Search for the cell housing the specified text and yield its [x, y] center coordinate. 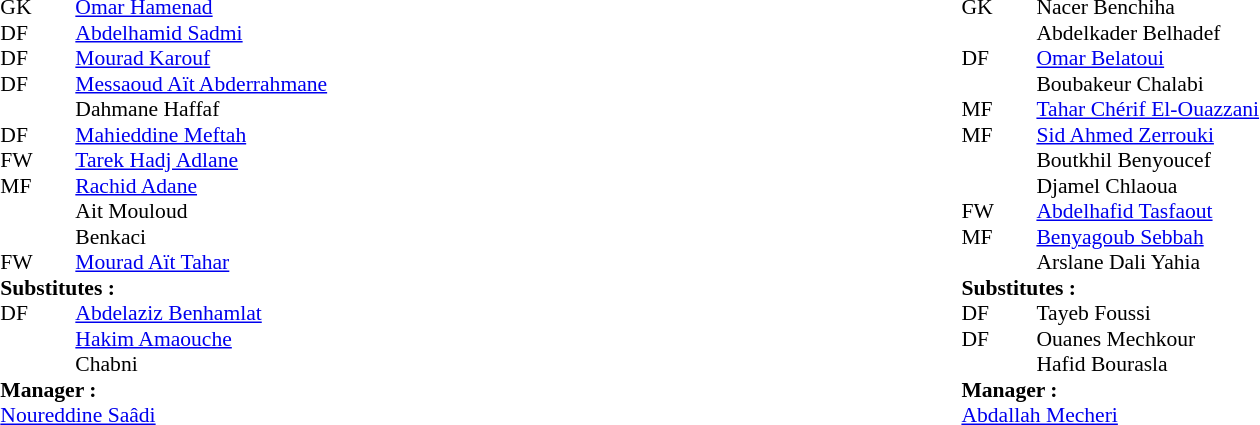
Djamel Chlaoua [1148, 186]
Boutkhil Benyoucef [1148, 161]
Hafid Bourasla [1148, 365]
Benyagoub Sebbah [1148, 237]
Tayeb Foussi [1148, 313]
Boubakeur Chalabi [1148, 84]
Abdelhafid Tasfaout [1148, 211]
Messaoud Aït Abderrahmane [201, 84]
Arslane Dali Yahia [1148, 263]
Rachid Adane [201, 186]
Hakim Amaouche [201, 339]
Ait Mouloud [201, 211]
Omar Belatoui [1148, 59]
Tarek Hadj Adlane [201, 161]
Tahar Chérif El-Ouazzani [1148, 109]
Dahmane Haffaf [201, 109]
Abdelkader Belhadef [1148, 33]
Sid Ahmed Zerrouki [1148, 135]
Benkaci [201, 237]
Abdelaziz Benhamlat [201, 313]
Chabni [201, 365]
Mourad Aït Tahar [201, 263]
Mahieddine Meftah [201, 135]
Ouanes Mechkour [1148, 339]
Abdelhamid Sadmi [201, 33]
Mourad Karouf [201, 59]
